Find where the given text appears and provide that cell's center as [x, y] coordinate. 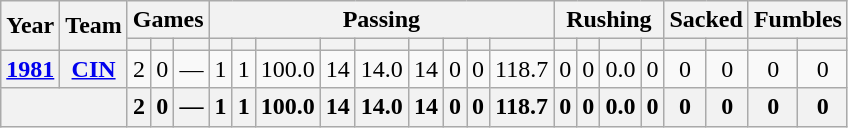
CIN [94, 69]
Games [168, 20]
Team [94, 26]
Passing [382, 20]
1981 [30, 69]
Rushing [609, 20]
Year [30, 26]
Sacked [706, 20]
Fumbles [798, 20]
